Return the (X, Y) coordinate for the center point of the cell that contains the specified text.  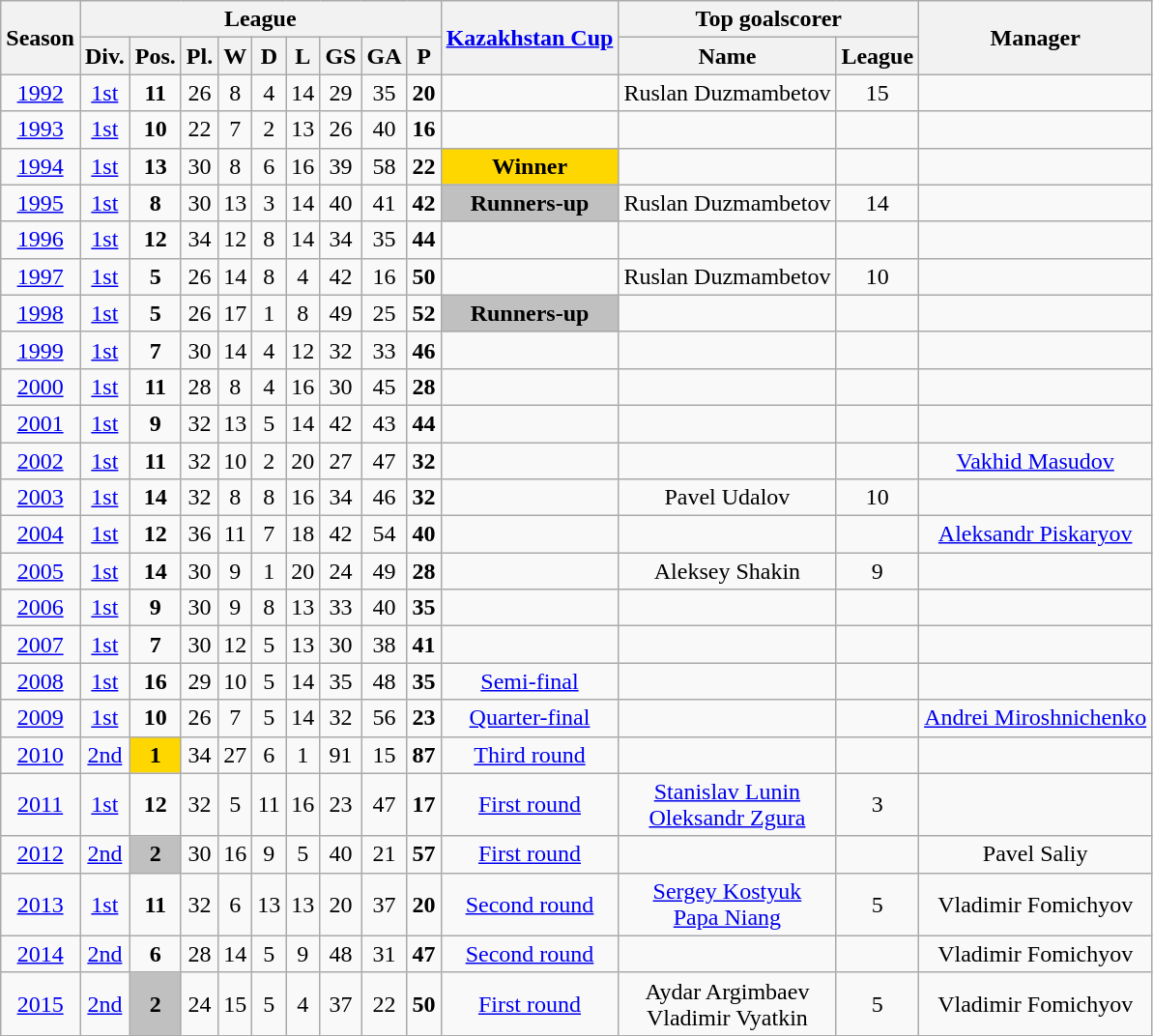
58 (385, 166)
2015 (41, 1003)
Kazakhstan Cup (530, 38)
2008 (41, 681)
Semi-final (530, 681)
Vakhid Masudov (1036, 461)
Aydar Argimbaev Vladimir Vyatkin (727, 1003)
25 (385, 313)
GS (340, 56)
Stanislav Lunin Oleksandr Zgura (727, 804)
2011 (41, 804)
Third round (530, 755)
2013 (41, 905)
2010 (41, 755)
1995 (41, 203)
2006 (41, 608)
54 (385, 534)
Name (727, 56)
1997 (41, 276)
91 (340, 755)
2012 (41, 854)
1993 (41, 129)
31 (385, 954)
87 (423, 755)
Pos. (155, 56)
43 (385, 423)
2007 (41, 645)
Aleksandr Piskaryov (1036, 534)
Div. (104, 56)
2002 (41, 461)
Pl. (199, 56)
1992 (41, 93)
21 (385, 854)
1994 (41, 166)
2003 (41, 498)
38 (385, 645)
Pavel Udalov (727, 498)
D (269, 56)
18 (303, 534)
57 (423, 854)
1996 (41, 240)
2004 (41, 534)
Aleksey Shakin (727, 571)
Quarter-final (530, 718)
Sergey Kostyuk Papa Niang (727, 905)
Manager (1036, 38)
2000 (41, 387)
39 (340, 166)
2001 (41, 423)
2009 (41, 718)
2014 (41, 954)
L (303, 56)
Pavel Saliy (1036, 854)
52 (423, 313)
P (423, 56)
56 (385, 718)
36 (199, 534)
W (236, 56)
GA (385, 56)
Winner (530, 166)
2005 (41, 571)
45 (385, 387)
Season (41, 38)
Andrei Miroshnichenko (1036, 718)
1998 (41, 313)
1999 (41, 350)
Top goalscorer (769, 19)
